Output the [X, Y] coordinate of the center of the cell containing the given text.  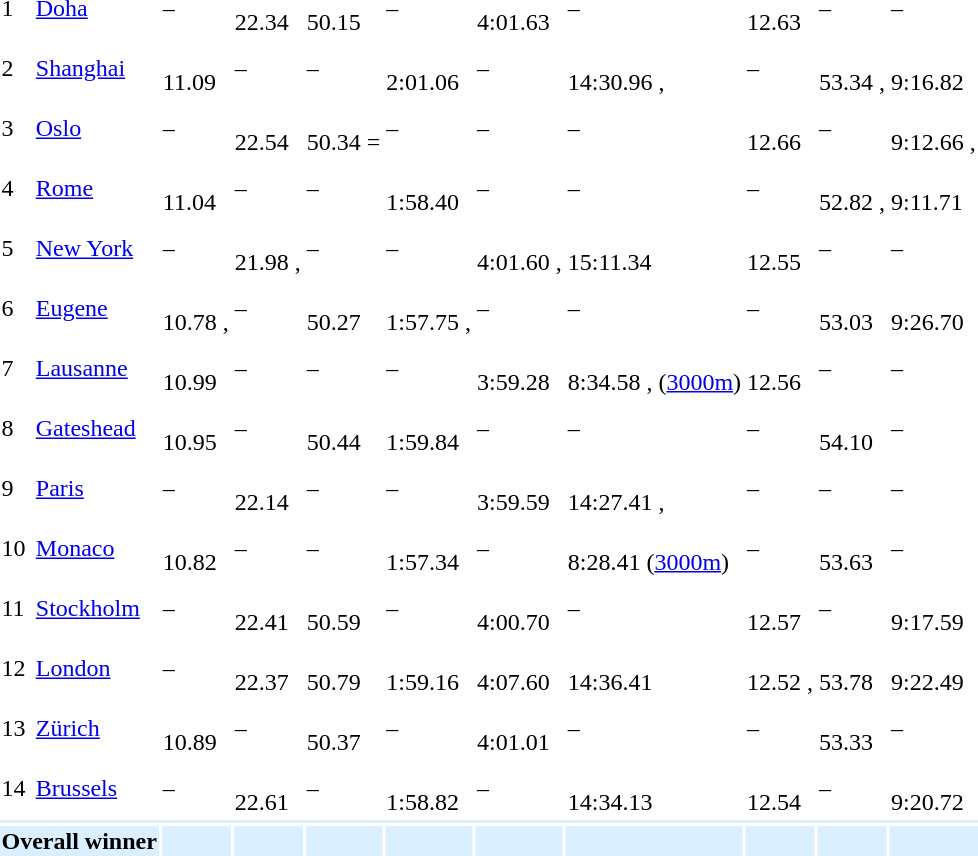
10.82 [196, 548]
14 [16, 788]
2:01.06 [429, 68]
22.41 [268, 608]
54.10 [852, 428]
London [96, 668]
11.09 [196, 68]
50.59 [344, 608]
53.33 [852, 728]
12.52 , [780, 668]
22.54 [268, 128]
Shanghai [96, 68]
New York [96, 248]
9:17.59 [934, 608]
4:00.70 [520, 608]
10.99 [196, 368]
9:11.71 [934, 188]
Monaco [96, 548]
8:34.58 , (3000m) [654, 368]
4:01.01 [520, 728]
12.57 [780, 608]
22.37 [268, 668]
1:57.75 , [429, 308]
12 [16, 668]
Brussels [96, 788]
50.79 [344, 668]
50.44 [344, 428]
3:59.59 [520, 488]
50.37 [344, 728]
53.34 , [852, 68]
9 [16, 488]
Lausanne [96, 368]
11 [16, 608]
9:16.82 [934, 68]
22.14 [268, 488]
21.98 , [268, 248]
11.04 [196, 188]
1:59.16 [429, 668]
8 [16, 428]
50.34 = [344, 128]
10.95 [196, 428]
14:30.96 , [654, 68]
10.89 [196, 728]
4:07.60 [520, 668]
5 [16, 248]
50.27 [344, 308]
7 [16, 368]
52.82 , [852, 188]
Overall winner [79, 841]
Eugene [96, 308]
14:36.41 [654, 668]
1:58.40 [429, 188]
12.66 [780, 128]
2 [16, 68]
12.54 [780, 788]
14:27.41 , [654, 488]
Zürich [96, 728]
Rome [96, 188]
9:12.66 , [934, 128]
Stockholm [96, 608]
Oslo [96, 128]
1:57.34 [429, 548]
3 [16, 128]
14:34.13 [654, 788]
53.03 [852, 308]
1:59.84 [429, 428]
4 [16, 188]
3:59.28 [520, 368]
12.55 [780, 248]
12.56 [780, 368]
10 [16, 548]
9:22.49 [934, 668]
15:11.34 [654, 248]
13 [16, 728]
53.63 [852, 548]
9:20.72 [934, 788]
22.61 [268, 788]
4:01.60 , [520, 248]
9:26.70 [934, 308]
Paris [96, 488]
6 [16, 308]
1:58.82 [429, 788]
8:28.41 (3000m) [654, 548]
Gateshead [96, 428]
10.78 , [196, 308]
53.78 [852, 668]
